Scan for the cell matching the given text and deliver its [X, Y] coordinate at center. 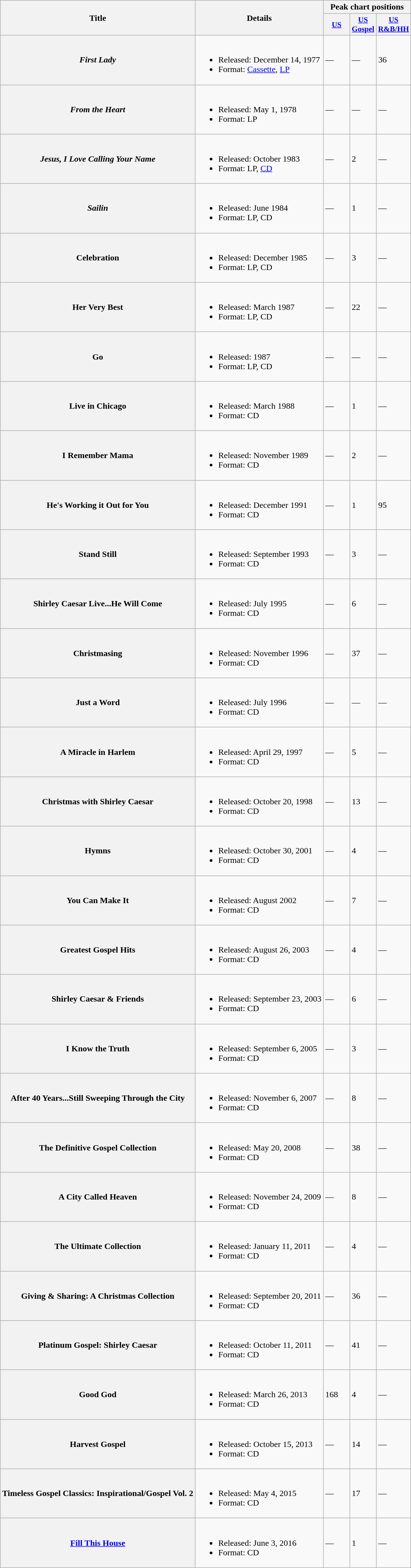
Fill This House [98, 1543]
Released: April 29, 1997Format: CD [259, 752]
Released: May 20, 2008Format: CD [259, 1147]
From the Heart [98, 109]
I Remember Mama [98, 455]
A City Called Heaven [98, 1197]
Released: December 1991Format: CD [259, 505]
Greatest Gospel Hits [98, 950]
Released: November 24, 2009Format: CD [259, 1197]
Released: March 26, 2013Format: CD [259, 1395]
Timeless Gospel Classics: Inspirational/Gospel Vol. 2 [98, 1494]
Released: November 1996Format: CD [259, 653]
Released: October 11, 2011Format: CD [259, 1345]
Stand Still [98, 554]
First Lady [98, 60]
Released: September 6, 2005Format: CD [259, 1049]
Celebration [98, 258]
38 [363, 1147]
Released: September 23, 2003Format: CD [259, 999]
Live in Chicago [98, 406]
After 40 Years...Still Sweeping Through the City [98, 1098]
7 [363, 900]
Released: October 20, 1998Format: CD [259, 801]
Just a Word [98, 703]
I Know the Truth [98, 1049]
Released: June 3, 2016Format: CD [259, 1543]
You Can Make It [98, 900]
Released: July 1996Format: CD [259, 703]
168 [337, 1395]
Title [98, 18]
He's Working it Out for You [98, 505]
Sailin [98, 208]
Released: August 2002Format: CD [259, 900]
Released: 1987Format: LP, CD [259, 356]
Go [98, 356]
Released: May 1, 1978Format: LP [259, 109]
37 [363, 653]
Released: March 1988Format: CD [259, 406]
A Miracle in Harlem [98, 752]
Released: September 20, 2011Format: CD [259, 1296]
Christmasing [98, 653]
Released: December 1985Format: LP, CD [259, 258]
22 [363, 307]
Released: July 1995Format: CD [259, 604]
Released: December 14, 1977Format: Cassette, LP [259, 60]
13 [363, 801]
5 [363, 752]
41 [363, 1345]
Shirley Caesar Live...He Will Come [98, 604]
Released: May 4, 2015Format: CD [259, 1494]
Released: January 11, 2011Format: CD [259, 1246]
Peak chart positions [367, 7]
US [337, 25]
USGospel [363, 25]
The Ultimate Collection [98, 1246]
Released: October 15, 2013Format: CD [259, 1444]
Details [259, 18]
USR&B/HH [394, 25]
Released: September 1993Format: CD [259, 554]
Platinum Gospel: Shirley Caesar [98, 1345]
Good God [98, 1395]
Released: March 1987Format: LP, CD [259, 307]
95 [394, 505]
17 [363, 1494]
Giving & Sharing: A Christmas Collection [98, 1296]
The Definitive Gospel Collection [98, 1147]
Released: October 30, 2001Format: CD [259, 851]
Her Very Best [98, 307]
Released: November 6, 2007Format: CD [259, 1098]
Shirley Caesar & Friends [98, 999]
Jesus, I Love Calling Your Name [98, 159]
14 [363, 1444]
Christmas with Shirley Caesar [98, 801]
Hymns [98, 851]
Released: June 1984Format: LP, CD [259, 208]
Released: August 26, 2003Format: CD [259, 950]
Harvest Gospel [98, 1444]
Released: October 1983Format: LP, CD [259, 159]
Released: November 1989Format: CD [259, 455]
